Provide the (X, Y) coordinate of the cell's center where the given text is located.  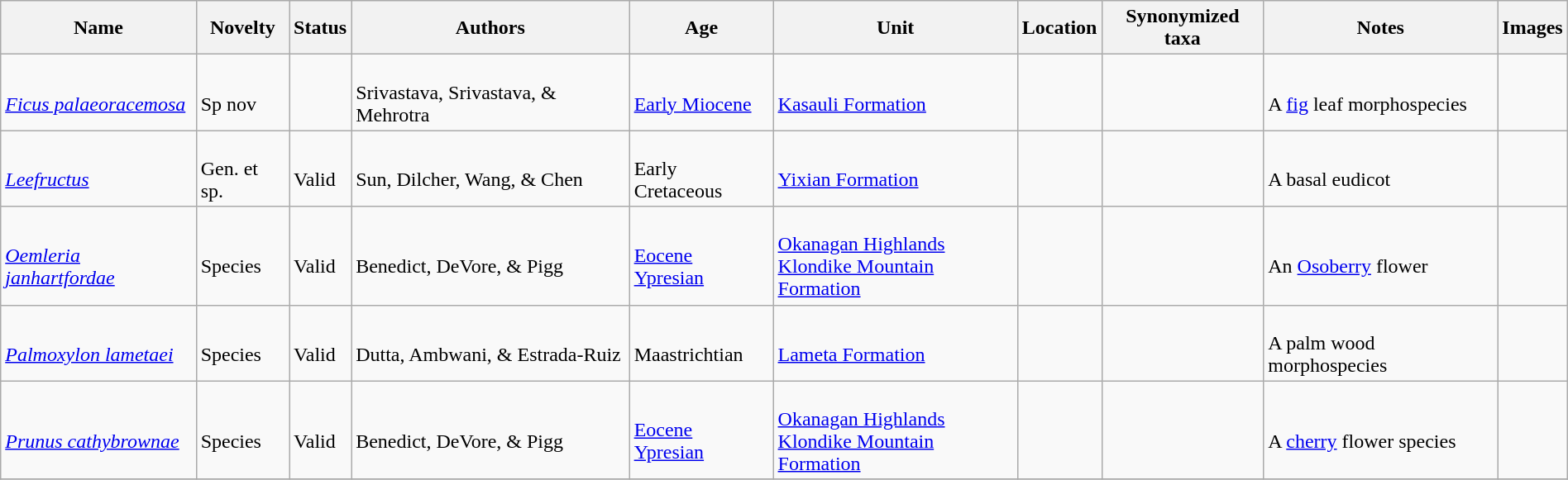
Prunus cathybrownae (98, 430)
Gen. et sp. (242, 169)
Images (1532, 28)
Notes (1381, 28)
Oemleria janhartfordae (98, 256)
A cherry flower species (1381, 430)
Name (98, 28)
An Osoberry flower (1381, 256)
A fig leaf morphospecies (1381, 93)
Kasauli Formation (895, 93)
Ficus palaeoracemosa (98, 93)
Age (701, 28)
Unit (895, 28)
Srivastava, Srivastava, & Mehrotra (490, 93)
Status (321, 28)
Novelty (242, 28)
Lameta Formation (895, 343)
Sun, Dilcher, Wang, & Chen (490, 169)
Location (1059, 28)
Dutta, Ambwani, & Estrada-Ruiz (490, 343)
Authors (490, 28)
A basal eudicot (1381, 169)
Yixian Formation (895, 169)
Synonymized taxa (1183, 28)
Palmoxylon lametaei (98, 343)
A palm wood morphospecies (1381, 343)
Early Cretaceous (701, 169)
Leefructus (98, 169)
Sp nov (242, 93)
Maastrichtian (701, 343)
Early Miocene (701, 93)
